From the cell containing the given text, extract its center point as [X, Y] coordinate. 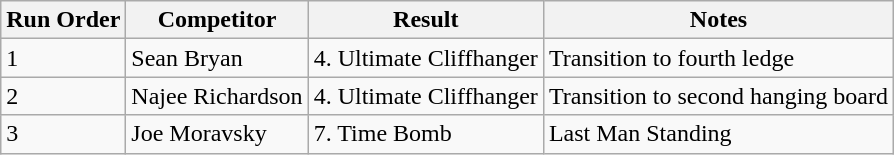
Transition to second hanging board [718, 96]
Sean Bryan [217, 58]
3 [64, 134]
1 [64, 58]
Notes [718, 20]
Run Order [64, 20]
Last Man Standing [718, 134]
2 [64, 96]
7. Time Bomb [426, 134]
Joe Moravsky [217, 134]
Najee Richardson [217, 96]
Transition to fourth ledge [718, 58]
Result [426, 20]
Competitor [217, 20]
